Pinpoint the cell where the given text exists, returning its (X, Y) midpoint coordinate. 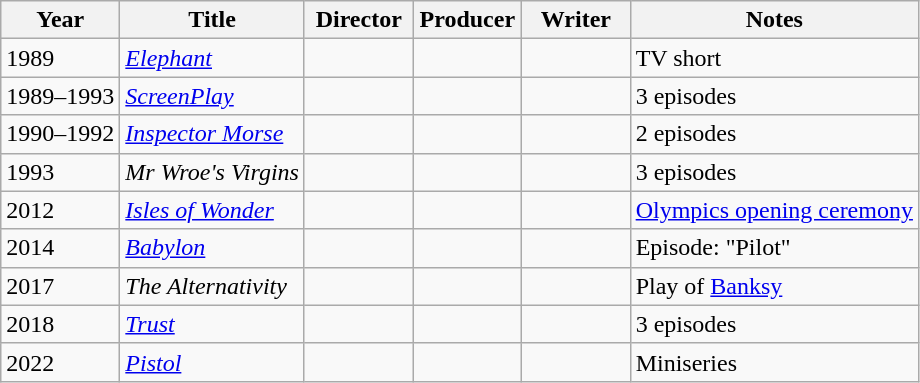
Olympics opening ceremony (774, 210)
Play of Banksy (774, 286)
Title (212, 20)
Notes (774, 20)
Isles of Wonder (212, 210)
Year (60, 20)
2014 (60, 248)
Babylon (212, 248)
Inspector Morse (212, 134)
2012 (60, 210)
Writer (576, 20)
1989 (60, 58)
Miniseries (774, 362)
2017 (60, 286)
1989–1993 (60, 96)
Director (358, 20)
Pistol (212, 362)
Episode: "Pilot" (774, 248)
1990–1992 (60, 134)
2 episodes (774, 134)
TV short (774, 58)
Trust (212, 324)
Elephant (212, 58)
The Alternativity (212, 286)
Producer (468, 20)
1993 (60, 172)
2022 (60, 362)
ScreenPlay (212, 96)
2018 (60, 324)
Mr Wroe's Virgins (212, 172)
